Pinpoint the cell where the given text exists, returning its (x, y) midpoint coordinate. 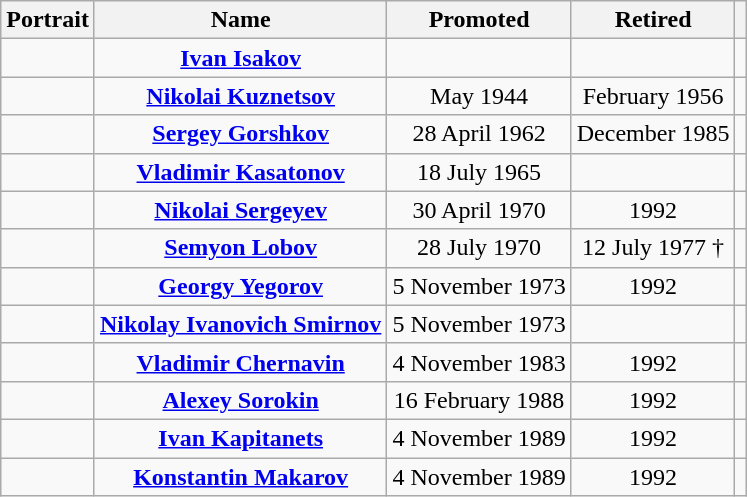
4 November 1983 (479, 362)
12 July 1977 † (653, 248)
Ivan Isakov (240, 58)
Semyon Lobov (240, 248)
Vladimir Chernavin (240, 362)
Portrait (48, 20)
Sergey Gorshkov (240, 134)
Promoted (479, 20)
Retired (653, 20)
Nikolay Ivanovich Smirnov (240, 324)
Georgy Yegorov (240, 286)
Ivan Kapitanets (240, 438)
30 April 1970 (479, 210)
February 1956 (653, 96)
Konstantin Makarov (240, 477)
May 1944 (479, 96)
Name (240, 20)
28 July 1970 (479, 248)
18 July 1965 (479, 172)
December 1985 (653, 134)
Nikolai Kuznetsov (240, 96)
16 February 1988 (479, 400)
Vladimir Kasatonov (240, 172)
Alexey Sorokin (240, 400)
Nikolai Sergeyev (240, 210)
28 April 1962 (479, 134)
